Return the [x, y] coordinate for the center point of the cell that contains the specified text.  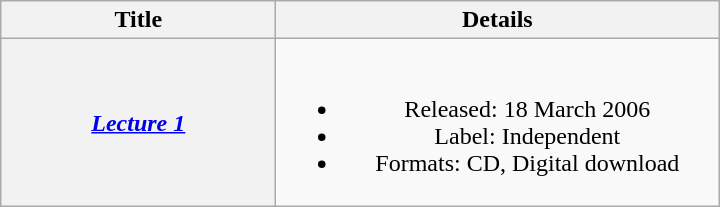
Released: 18 March 2006Label: IndependentFormats: CD, Digital download [498, 122]
Title [138, 20]
Details [498, 20]
Lecture 1 [138, 122]
